Determine the [X, Y] coordinate at the center of the cell enclosing the given text.  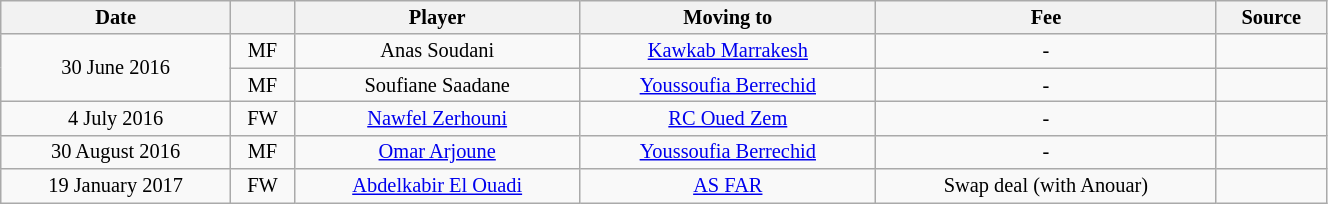
Fee [1046, 17]
Moving to [728, 17]
Omar Arjoune [437, 152]
Kawkab Marrakesh [728, 51]
19 January 2017 [116, 186]
4 July 2016 [116, 118]
30 August 2016 [116, 152]
AS FAR [728, 186]
RC Oued Zem [728, 118]
Abdelkabir El Ouadi [437, 186]
Swap deal (with Anouar) [1046, 186]
Source [1271, 17]
Anas Soudani [437, 51]
Player [437, 17]
Nawfel Zerhouni [437, 118]
30 June 2016 [116, 68]
Soufiane Saadane [437, 85]
Date [116, 17]
